Provide the [X, Y] coordinate of the cell's center where the given text is located.  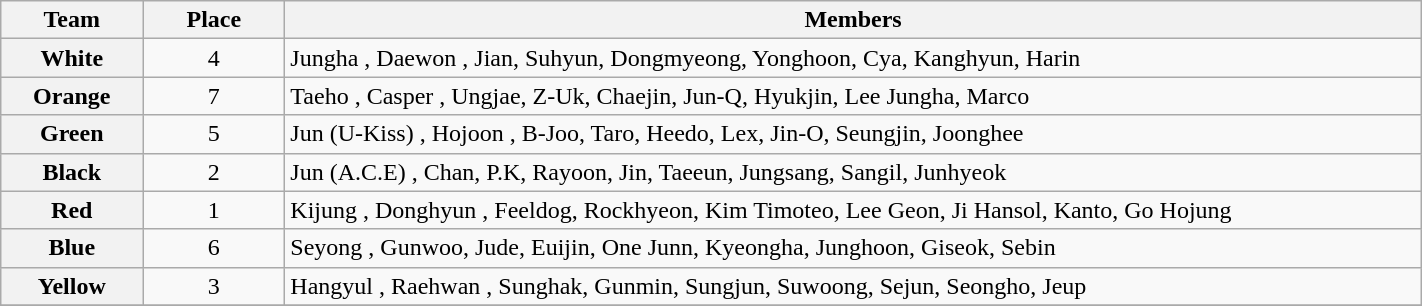
6 [214, 248]
2 [214, 172]
3 [214, 286]
Place [214, 20]
White [72, 58]
4 [214, 58]
Orange [72, 96]
Taeho , Casper , Ungjae, Z-Uk, Chaejin, Jun-Q, Hyukjin, Lee Jungha, Marco [853, 96]
Hangyul , Raehwan , Sunghak, Gunmin, Sungjun, Suwoong, Sejun, Seongho, Jeup [853, 286]
Members [853, 20]
Black [72, 172]
Team [72, 20]
Red [72, 210]
Blue [72, 248]
Green [72, 134]
5 [214, 134]
Jun (U-Kiss) , Hojoon , B-Joo, Taro, Heedo, Lex, Jin-O, Seungjin, Joonghee [853, 134]
Yellow [72, 286]
1 [214, 210]
Jungha , Daewon , Jian, Suhyun, Dongmyeong, Yonghoon, Cya, Kanghyun, Harin [853, 58]
Seyong , Gunwoo, Jude, Euijin, One Junn, Kyeongha, Junghoon, Giseok, Sebin [853, 248]
Kijung , Donghyun , Feeldog, Rockhyeon, Kim Timoteo, Lee Geon, Ji Hansol, Kanto, Go Hojung [853, 210]
7 [214, 96]
Jun (A.C.E) , Chan, P.K, Rayoon, Jin, Taeeun, Jungsang, Sangil, Junhyeok [853, 172]
